Capture the cell that displays the provided text and extract its [x, y] central coordinate. 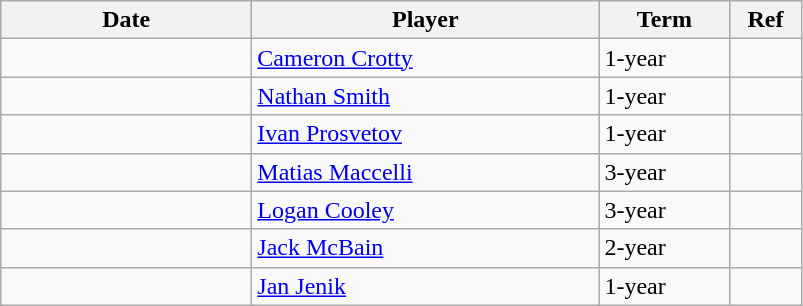
Jan Jenik [426, 286]
Cameron Crotty [426, 58]
Term [664, 20]
Date [126, 20]
Ivan Prosvetov [426, 134]
Ref [766, 20]
Matias Maccelli [426, 172]
Jack McBain [426, 248]
2-year [664, 248]
Player [426, 20]
Nathan Smith [426, 96]
Logan Cooley [426, 210]
